Find where the given text appears and provide that cell's center as (x, y) coordinate. 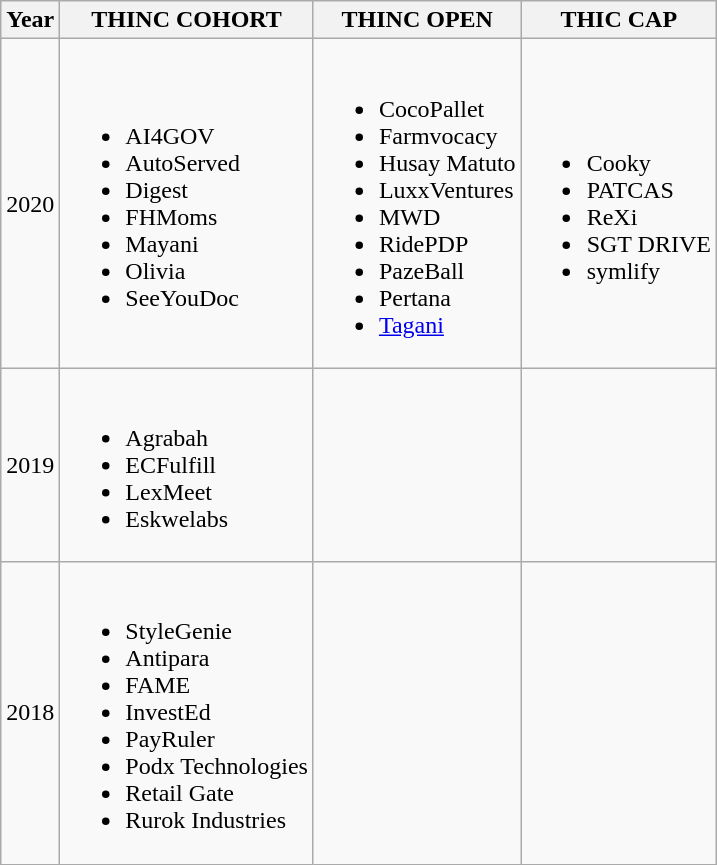
AI4GOVAutoServedDigestFHMomsMayaniOliviaSeeYouDoc (187, 204)
StyleGenieAntiparaFAMEInvestEdPayRulerPodx TechnologiesRetail GateRurok Industries (187, 713)
2019 (30, 465)
CocoPalletFarmvocacyHusay MatutoLuxxVenturesMWDRidePDPPazeBallPertanaTagani (417, 204)
AgrabahECFulfillLexMeetEskwelabs (187, 465)
2020 (30, 204)
CookyPATCASReXiSGT DRIVEsymlify (618, 204)
Year (30, 20)
THIC CAP (618, 20)
THINC COHORT (187, 20)
THINC OPEN (417, 20)
2018 (30, 713)
